Determine the (x, y) coordinate at the center of the cell enclosing the given text.  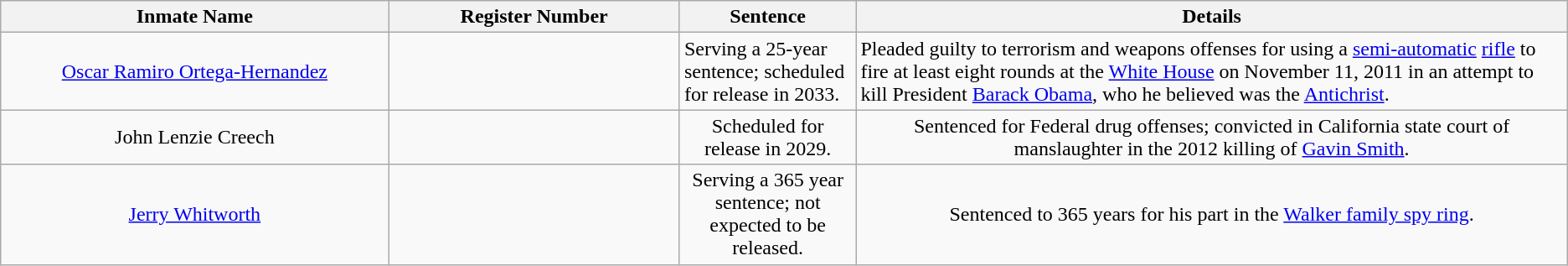
Inmate Name (194, 17)
John Lenzie Creech (194, 138)
Serving a 25-year sentence; scheduled for release in 2033. (767, 71)
Oscar Ramiro Ortega-Hernandez (194, 71)
Serving a 365 year sentence; not expected to be released. (767, 215)
Sentenced for Federal drug offenses; convicted in California state court of manslaughter in the 2012 killing of Gavin Smith. (1211, 138)
Scheduled for release in 2029. (767, 138)
Jerry Whitworth (194, 215)
Register Number (534, 17)
Sentence (767, 17)
Details (1211, 17)
Sentenced to 365 years for his part in the Walker family spy ring. (1211, 215)
